Detect which cell encompasses the target text, then output its (X, Y) center coordinate. 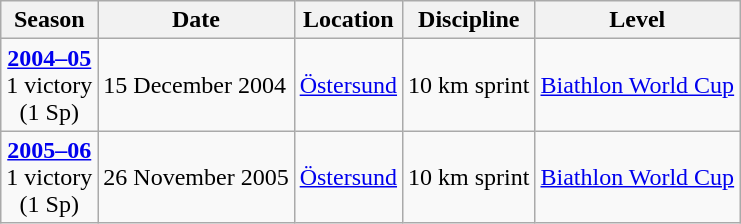
Level (638, 20)
Date (196, 20)
2004–05 1 victory (1 Sp) (50, 85)
Location (348, 20)
26 November 2005 (196, 177)
15 December 2004 (196, 85)
2005–06 1 victory (1 Sp) (50, 177)
Season (50, 20)
Discipline (469, 20)
